Capture the cell that displays the provided text and extract its [x, y] central coordinate. 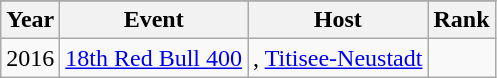
Year [30, 20]
Host [338, 20]
Event [154, 20]
Rank [462, 20]
2016 [30, 58]
, Titisee-Neustadt [338, 58]
18th Red Bull 400 [154, 58]
